Search for the cell housing the specified text and yield its [X, Y] center coordinate. 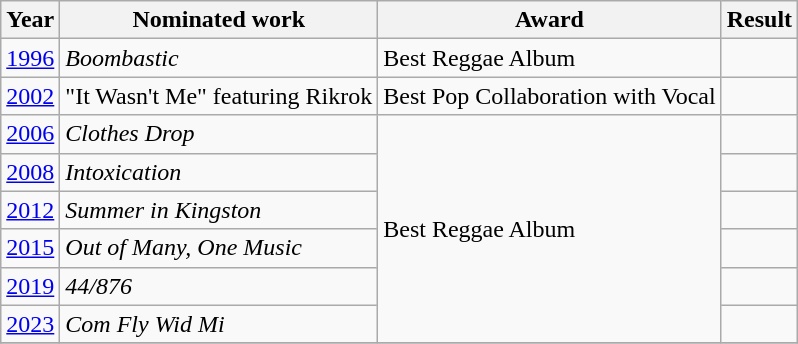
Boombastic [219, 58]
2008 [30, 172]
Clothes Drop [219, 134]
2019 [30, 286]
2015 [30, 248]
Com Fly Wid Mi [219, 324]
2023 [30, 324]
44/876 [219, 286]
Out of Many, One Music [219, 248]
1996 [30, 58]
"It Wasn't Me" featuring Rikrok [219, 96]
2006 [30, 134]
Year [30, 20]
Best Pop Collaboration with Vocal [550, 96]
2002 [30, 96]
Result [759, 20]
Nominated work [219, 20]
Intoxication [219, 172]
Award [550, 20]
2012 [30, 210]
Summer in Kingston [219, 210]
